Return the [x, y] coordinate for the center point of the cell that contains the specified text.  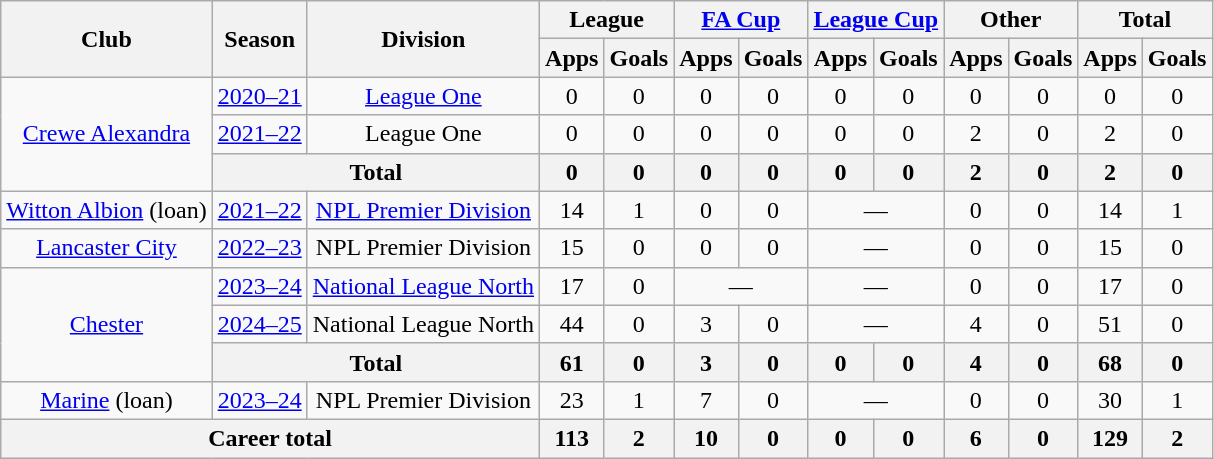
Marine (loan) [106, 400]
6 [976, 438]
Career total [270, 438]
129 [1110, 438]
10 [706, 438]
2022–23 [260, 248]
Division [423, 39]
61 [572, 362]
23 [572, 400]
2024–25 [260, 324]
Chester [106, 324]
2020–21 [260, 96]
Crewe Alexandra [106, 134]
7 [706, 400]
30 [1110, 400]
113 [572, 438]
68 [1110, 362]
Witton Albion (loan) [106, 210]
44 [572, 324]
League Cup [876, 20]
League [607, 20]
Season [260, 39]
Lancaster City [106, 248]
Other [1011, 20]
Club [106, 39]
FA Cup [741, 20]
51 [1110, 324]
